Return (X, Y) of the center of cell containing provided text 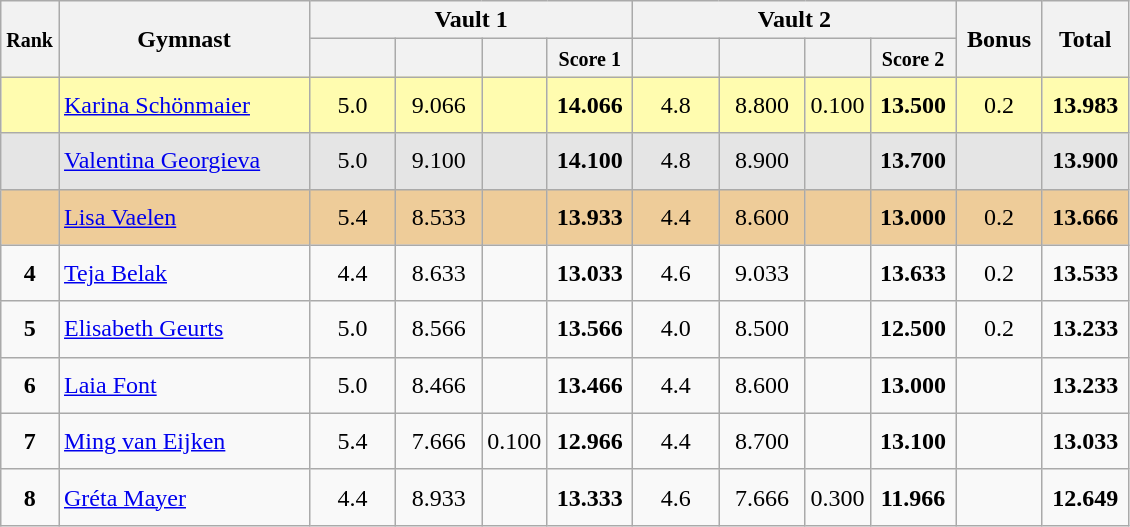
Score 2 (913, 58)
14.100 (590, 161)
8.933 (439, 497)
8.466 (439, 385)
Vault 2 (794, 20)
Elisabeth Geurts (184, 329)
13.666 (1085, 217)
Ming van Eijken (184, 441)
13.100 (913, 441)
12.649 (1085, 497)
8.900 (762, 161)
Bonus (999, 39)
8.566 (439, 329)
Lisa Vaelen (184, 217)
8.500 (762, 329)
Rank (30, 39)
13.983 (1085, 105)
9.066 (439, 105)
Valentina Georgieva (184, 161)
Karina Schönmaier (184, 105)
Score 1 (590, 58)
4.0 (676, 329)
13.533 (1085, 273)
12.500 (913, 329)
8.533 (439, 217)
11.966 (913, 497)
13.500 (913, 105)
9.033 (762, 273)
8.633 (439, 273)
13.466 (590, 385)
9.100 (439, 161)
13.633 (913, 273)
13.900 (1085, 161)
13.566 (590, 329)
13.700 (913, 161)
5 (30, 329)
8 (30, 497)
12.966 (590, 441)
8.800 (762, 105)
7 (30, 441)
Vault 1 (472, 20)
Laia Font (184, 385)
13.333 (590, 497)
Teja Belak (184, 273)
Gréta Mayer (184, 497)
13.933 (590, 217)
Total (1085, 39)
0.300 (838, 497)
4 (30, 273)
14.066 (590, 105)
8.700 (762, 441)
Gymnast (184, 39)
6 (30, 385)
